Extract the (X, Y) coordinate from the center of the cell holding the provided text.  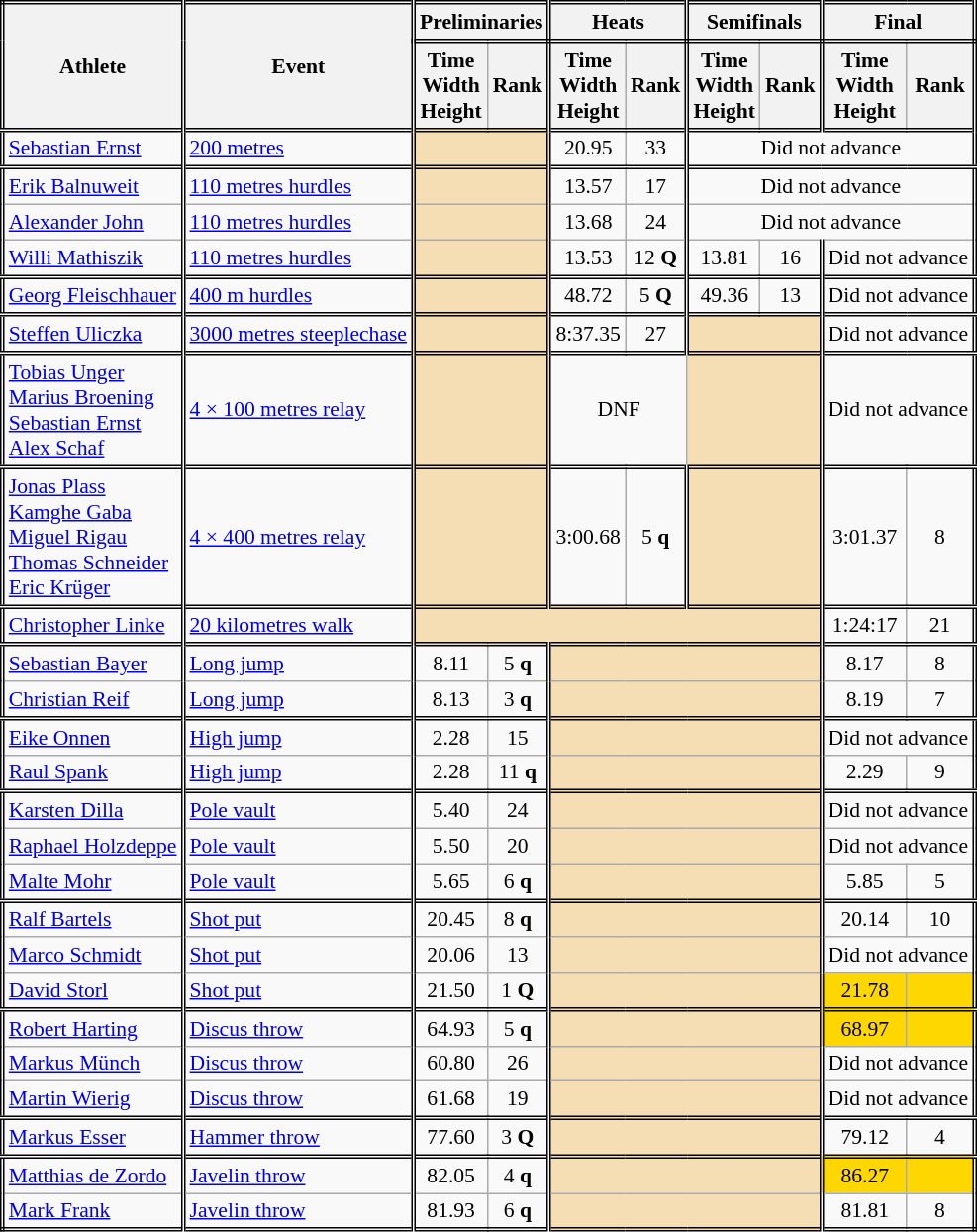
17 (656, 186)
8.11 (451, 664)
64.93 (451, 1028)
20 (519, 847)
David Storl (93, 990)
3:00.68 (588, 537)
49.36 (724, 295)
4 × 100 metres relay (298, 410)
20 kilometres walk (298, 626)
12 Q (656, 257)
8.13 (451, 699)
8:37.35 (588, 335)
61.68 (451, 1099)
2.29 (864, 772)
Athlete (93, 66)
DNF (618, 410)
4 (940, 1137)
21.78 (864, 990)
5 Q (656, 295)
10 (940, 919)
3 Q (519, 1137)
Karsten Dilla (93, 810)
21 (940, 626)
Sebastian Ernst (93, 149)
13.81 (724, 257)
1 Q (519, 990)
77.60 (451, 1137)
Jonas PlassKamghe GabaMiguel RigauThomas SchneiderEric Krüger (93, 537)
21.50 (451, 990)
4 q (519, 1175)
13.53 (588, 257)
20.45 (451, 919)
81.93 (451, 1212)
Marco Schmidt (93, 956)
Robert Harting (93, 1028)
82.05 (451, 1175)
27 (656, 335)
20.06 (451, 956)
Willi Mathiszik (93, 257)
5.65 (451, 881)
Heats (618, 22)
Malte Mohr (93, 881)
81.81 (864, 1212)
15 (519, 737)
200 metres (298, 149)
4 × 400 metres relay (298, 537)
Event (298, 66)
Matthias de Zordo (93, 1175)
5.50 (451, 847)
5 (940, 881)
Tobias UngerMarius BroeningSebastian ErnstAlex Schaf (93, 410)
5.85 (864, 881)
Preliminaries (481, 22)
5.40 (451, 810)
9 (940, 772)
Eike Onnen (93, 737)
Semifinals (754, 22)
8 q (519, 919)
Alexander John (93, 223)
1:24:17 (864, 626)
400 m hurdles (298, 295)
60.80 (451, 1064)
19 (519, 1099)
Martin Wierig (93, 1099)
16 (791, 257)
Erik Balnuweit (93, 186)
Markus Münch (93, 1064)
48.72 (588, 295)
Steffen Uliczka (93, 335)
Christopher Linke (93, 626)
3:01.37 (864, 537)
Mark Frank (93, 1212)
3000 metres steeplechase (298, 335)
68.97 (864, 1028)
Raphael Holzdeppe (93, 847)
Raul Spank (93, 772)
26 (519, 1064)
79.12 (864, 1137)
Christian Reif (93, 699)
20.14 (864, 919)
11 q (519, 772)
3 q (519, 699)
8.19 (864, 699)
86.27 (864, 1175)
20.95 (588, 149)
Markus Esser (93, 1137)
13.68 (588, 223)
Sebastian Bayer (93, 664)
8.17 (864, 664)
Final (899, 22)
Ralf Bartels (93, 919)
Hammer throw (298, 1137)
Georg Fleischhauer (93, 295)
13.57 (588, 186)
7 (940, 699)
33 (656, 149)
